Pinpoint the cell where the given text exists, returning its (X, Y) midpoint coordinate. 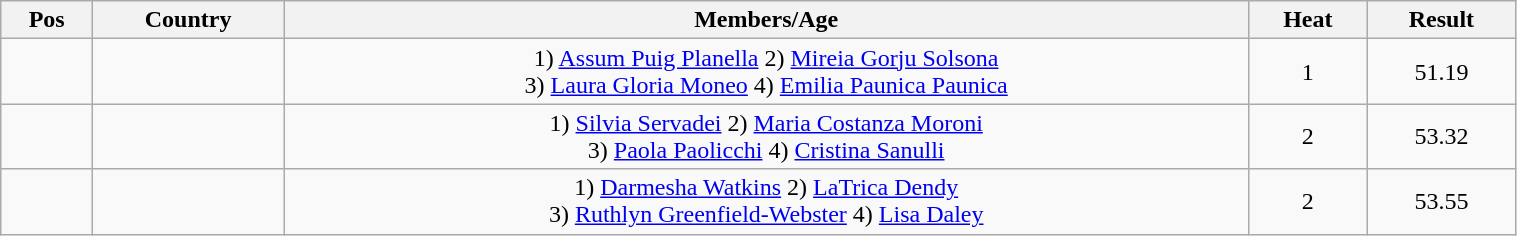
Country (188, 20)
Pos (47, 20)
53.32 (1442, 136)
1) Assum Puig Planella 2) Mireia Gorju Solsona3) Laura Gloria Moneo 4) Emilia Paunica Paunica (766, 72)
1) Silvia Servadei 2) Maria Costanza Moroni3) Paola Paolicchi 4) Cristina Sanulli (766, 136)
Members/Age (766, 20)
51.19 (1442, 72)
Heat (1308, 20)
53.55 (1442, 202)
1) Darmesha Watkins 2) LaTrica Dendy3) Ruthlyn Greenfield-Webster 4) Lisa Daley (766, 202)
Result (1442, 20)
1 (1308, 72)
